Extract the (x, y) coordinate from the center of the cell holding the provided text.  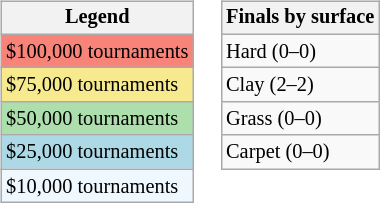
Grass (0–0) (300, 119)
Legend (97, 18)
$100,000 tournaments (97, 51)
Carpet (0–0) (300, 152)
$25,000 tournaments (97, 152)
$10,000 tournaments (97, 186)
Clay (2–2) (300, 85)
Finals by surface (300, 18)
$75,000 tournaments (97, 85)
Hard (0–0) (300, 51)
$50,000 tournaments (97, 119)
